Locate the cell with the specified text and output its [x, y] center coordinate. 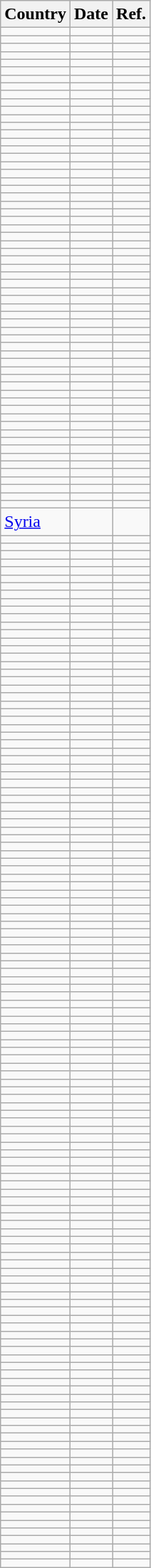
Date [91, 14]
Ref. [131, 14]
Syria [36, 522]
Country [36, 14]
